Detect which cell encompasses the target text, then output its [x, y] center coordinate. 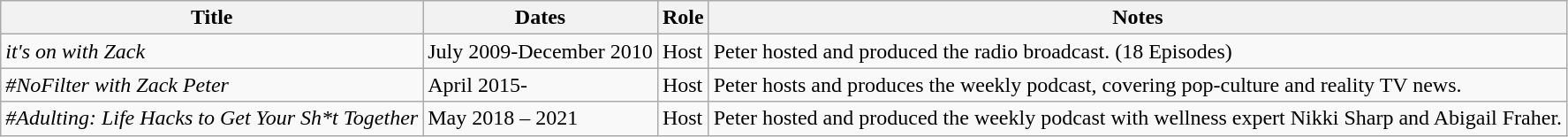
Peter hosts and produces the weekly podcast, covering pop-culture and reality TV news. [1138, 85]
May 2018 – 2021 [541, 118]
it's on with Zack [212, 51]
Notes [1138, 18]
Dates [541, 18]
Peter hosted and produced the weekly podcast with wellness expert Nikki Sharp and Abigail Fraher. [1138, 118]
Role [683, 18]
July 2009-December 2010 [541, 51]
Title [212, 18]
Peter hosted and produced the radio broadcast. (18 Episodes) [1138, 51]
#Adulting: Life Hacks to Get Your Sh*t Together [212, 118]
April 2015- [541, 85]
#NoFilter with Zack Peter [212, 85]
